Search for the cell housing the specified text and yield its [x, y] center coordinate. 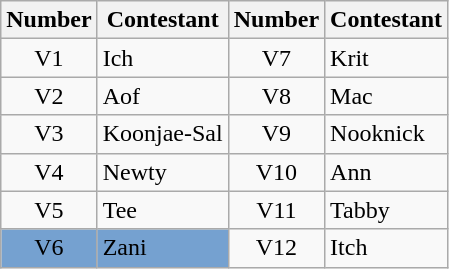
V9 [276, 134]
V8 [276, 96]
Zani [162, 248]
V2 [49, 96]
V1 [49, 58]
V4 [49, 172]
Nooknick [386, 134]
Newty [162, 172]
Ich [162, 58]
V7 [276, 58]
Ann [386, 172]
V6 [49, 248]
Koonjae-Sal [162, 134]
Mac [386, 96]
V10 [276, 172]
Tee [162, 210]
Tabby [386, 210]
V3 [49, 134]
Aof [162, 96]
Itch [386, 248]
V11 [276, 210]
Krit [386, 58]
V5 [49, 210]
V12 [276, 248]
